Scan for the cell matching the given text and deliver its (X, Y) coordinate at center. 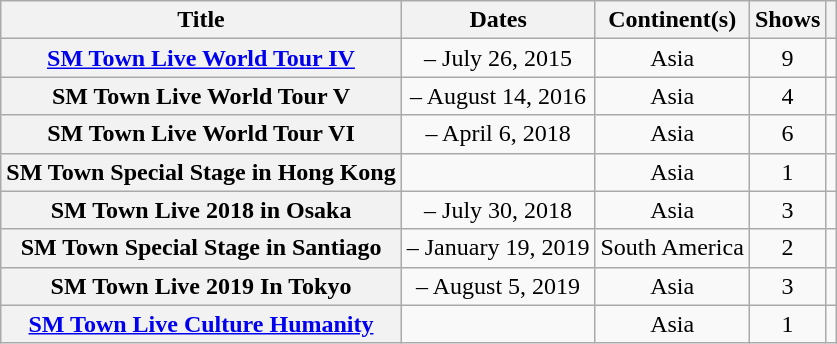
4 (787, 96)
– August 5, 2019 (498, 286)
Continent(s) (672, 20)
6 (787, 134)
SM Town Live World Tour V (201, 96)
SM Town Live Culture Humanity (201, 324)
SM Town Special Stage in Hong Kong (201, 172)
SM Town Special Stage in Santiago (201, 248)
South America (672, 248)
– August 14, 2016 (498, 96)
9 (787, 58)
SM Town Live 2018 in Osaka (201, 210)
– July 30, 2018 (498, 210)
– January 19, 2019 (498, 248)
2 (787, 248)
Title (201, 20)
Dates (498, 20)
SM Town Live World Tour VI (201, 134)
SM Town Live 2019 In Tokyo (201, 286)
– July 26, 2015 (498, 58)
Shows (787, 20)
– April 6, 2018 (498, 134)
SM Town Live World Tour IV (201, 58)
